Identify which cell holds the provided text, then report its (X, Y) central coordinate. 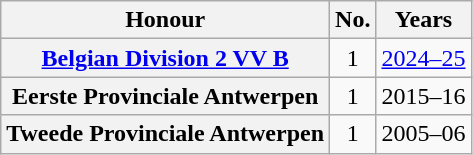
Belgian Division 2 VV B (166, 58)
2024–25 (424, 58)
Tweede Provinciale Antwerpen (166, 134)
2015–16 (424, 96)
Years (424, 20)
Eerste Provinciale Antwerpen (166, 96)
Honour (166, 20)
2005–06 (424, 134)
No. (353, 20)
